Search for the cell housing the specified text and yield its [x, y] center coordinate. 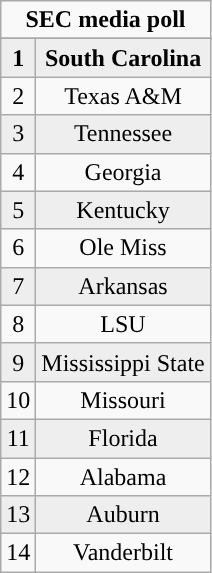
Tennessee [123, 134]
6 [18, 248]
8 [18, 324]
13 [18, 515]
Ole Miss [123, 248]
5 [18, 210]
12 [18, 477]
Kentucky [123, 210]
SEC media poll [106, 20]
LSU [123, 324]
Missouri [123, 400]
Mississippi State [123, 362]
Vanderbilt [123, 553]
3 [18, 134]
2 [18, 96]
10 [18, 400]
1 [18, 58]
Alabama [123, 477]
9 [18, 362]
4 [18, 172]
7 [18, 286]
Georgia [123, 172]
Arkansas [123, 286]
South Carolina [123, 58]
11 [18, 438]
Auburn [123, 515]
14 [18, 553]
Florida [123, 438]
Texas A&M [123, 96]
